Pinpoint the cell where the given text exists, returning its [X, Y] midpoint coordinate. 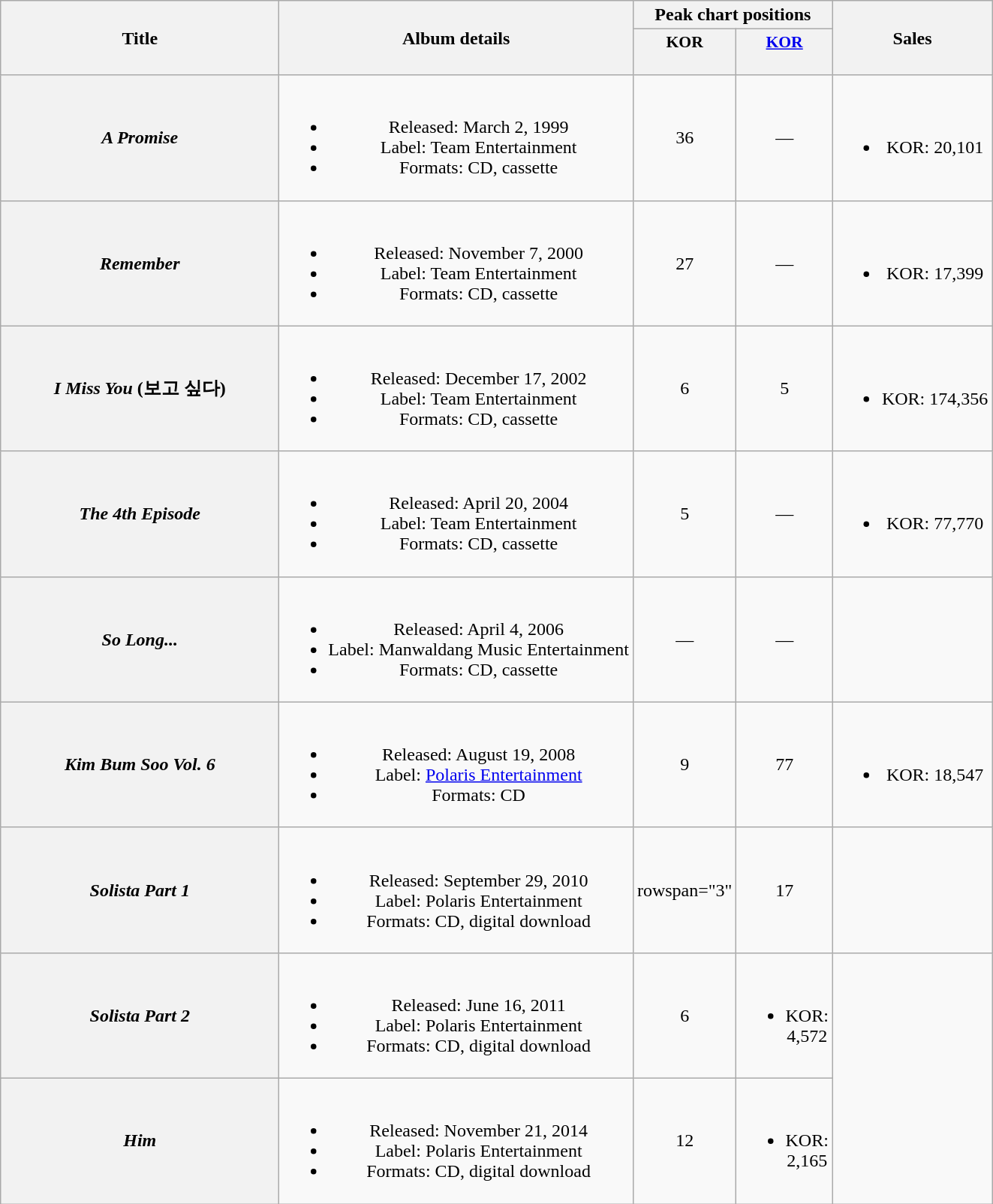
A Promise [140, 138]
Album details [456, 38]
Peak chart positions [733, 15]
The 4th Episode [140, 513]
77 [784, 764]
Sales [912, 38]
Solista Part 1 [140, 890]
KOR: 77,770 [912, 513]
KOR: 2,165 [784, 1141]
Released: April 4, 2006Label: Manwaldang Music EntertainmentFormats: CD, cassette [456, 640]
Solista Part 2 [140, 1015]
36 [685, 138]
Released: November 21, 2014Label: Polaris EntertainmentFormats: CD, digital download [456, 1141]
Released: November 7, 2000Label: Team EntertainmentFormats: CD, cassette [456, 263]
Released: December 17, 2002Label: Team EntertainmentFormats: CD, cassette [456, 389]
I Miss You (보고 싶다) [140, 389]
Title [140, 38]
Released: March 2, 1999Label: Team EntertainmentFormats: CD, cassette [456, 138]
So Long... [140, 640]
Released: August 19, 2008Label: Polaris EntertainmentFormats: CD [456, 764]
12 [685, 1141]
KOR: 17,399 [912, 263]
KOR: 18,547 [912, 764]
9 [685, 764]
rowspan="3" [685, 890]
KOR: 174,356 [912, 389]
KOR: 4,572 [784, 1015]
27 [685, 263]
Kim Bum Soo Vol. 6 [140, 764]
17 [784, 890]
Him [140, 1141]
Released: September 29, 2010Label: Polaris EntertainmentFormats: CD, digital download [456, 890]
Released: April 20, 2004Label: Team EntertainmentFormats: CD, cassette [456, 513]
Released: June 16, 2011Label: Polaris EntertainmentFormats: CD, digital download [456, 1015]
Remember [140, 263]
KOR: 20,101 [912, 138]
